Return [X, Y] of the center of cell containing provided text 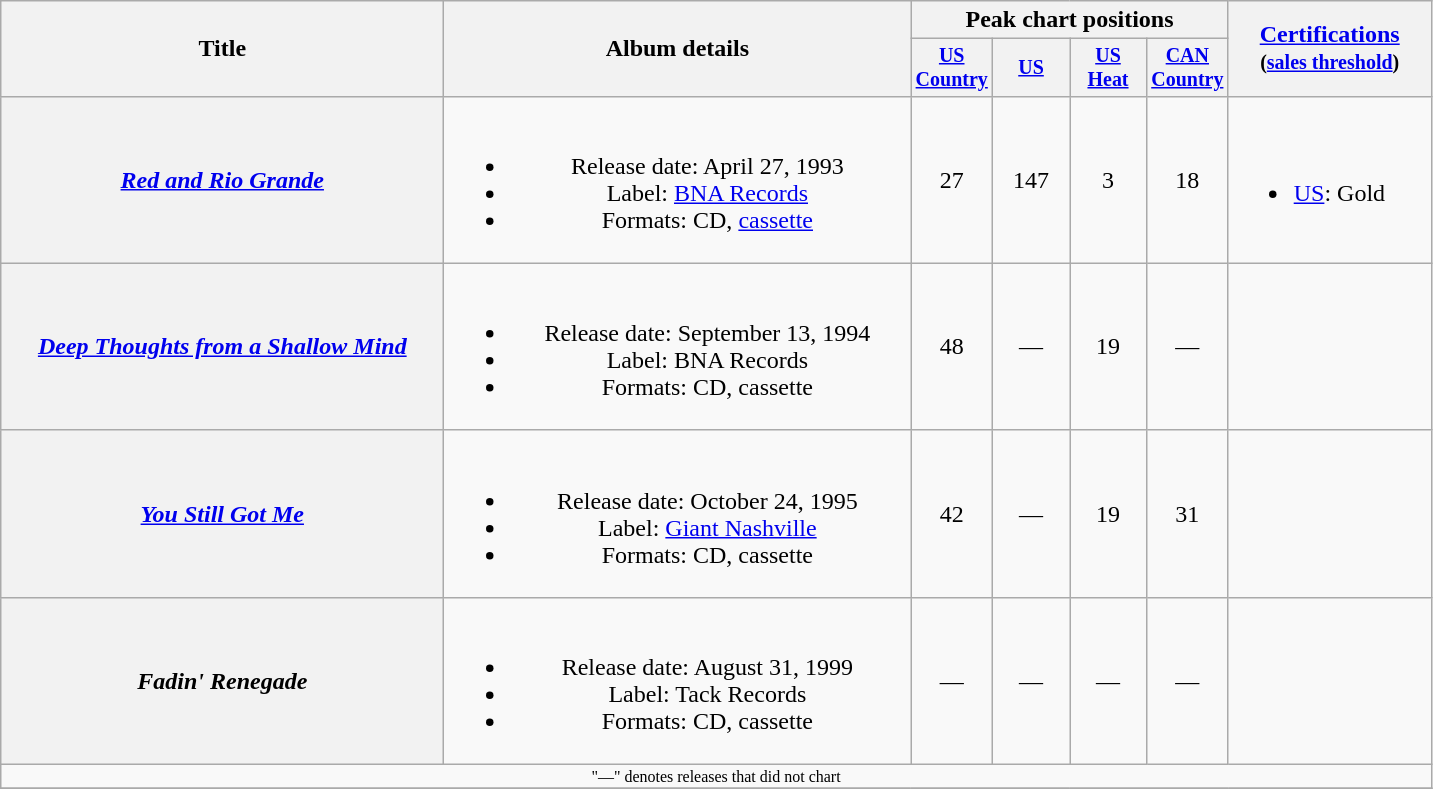
48 [952, 346]
3 [1108, 180]
Release date: October 24, 1995Label: Giant NashvilleFormats: CD, cassette [678, 514]
Release date: April 27, 1993Label: BNA RecordsFormats: CD, cassette [678, 180]
Peak chart positions [1070, 20]
Red and Rio Grande [222, 180]
Deep Thoughts from a Shallow Mind [222, 346]
You Still Got Me [222, 514]
Fadin' Renegade [222, 680]
US: Gold [1330, 180]
US [1032, 68]
US Country [952, 68]
Release date: September 13, 1994Label: BNA RecordsFormats: CD, cassette [678, 346]
Album details [678, 49]
"—" denotes releases that did not chart [716, 777]
Title [222, 49]
CAN Country [1187, 68]
31 [1187, 514]
147 [1032, 180]
Release date: August 31, 1999Label: Tack RecordsFormats: CD, cassette [678, 680]
USHeat [1108, 68]
27 [952, 180]
18 [1187, 180]
42 [952, 514]
Certifications(sales threshold) [1330, 49]
